Pinpoint the cell where the given text exists, returning its [X, Y] midpoint coordinate. 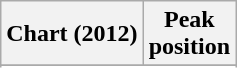
Chart (2012) [72, 34]
Peakposition [189, 34]
